Find where the given text appears and provide that cell's center as (x, y) coordinate. 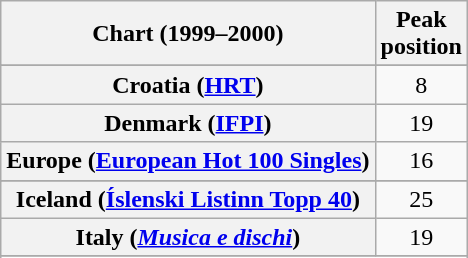
Iceland (Íslenski Listinn Topp 40) (188, 199)
16 (421, 161)
25 (421, 199)
8 (421, 85)
Peakposition (421, 34)
Croatia (HRT) (188, 85)
Europe (European Hot 100 Singles) (188, 161)
Italy (Musica e dischi) (188, 237)
Denmark (IFPI) (188, 123)
Chart (1999–2000) (188, 34)
